Return [x, y] of the center of cell containing provided text 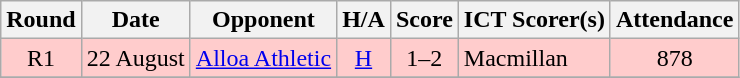
1–2 [424, 58]
Alloa Athletic [263, 58]
ICT Scorer(s) [534, 20]
22 August [136, 58]
Macmillan [534, 58]
Round [41, 20]
H/A [364, 20]
Attendance [674, 20]
Score [424, 20]
Opponent [263, 20]
R1 [41, 58]
878 [674, 58]
Date [136, 20]
H [364, 58]
